Return the [x, y] coordinate for the center point of the cell that contains the specified text.  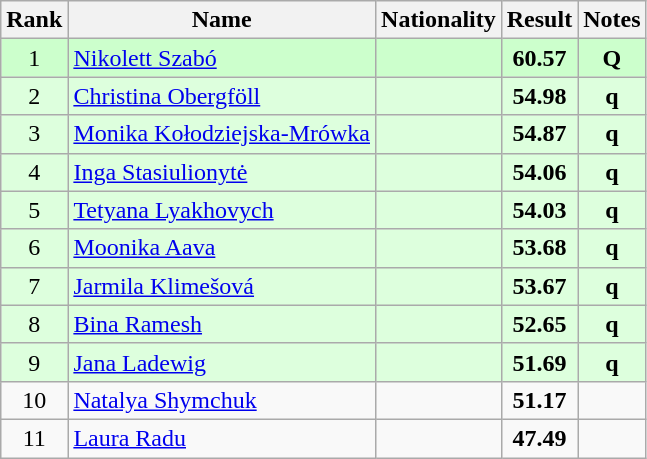
54.06 [539, 172]
Name [222, 20]
Monika Kołodziejska-Mrówka [222, 134]
54.87 [539, 134]
7 [34, 286]
53.68 [539, 248]
Bina Ramesh [222, 324]
9 [34, 362]
Moonika Aava [222, 248]
10 [34, 400]
Inga Stasiulionytė [222, 172]
Natalya Shymchuk [222, 400]
Tetyana Lyakhovych [222, 210]
47.49 [539, 438]
51.69 [539, 362]
Nikolett Szabó [222, 58]
Rank [34, 20]
8 [34, 324]
51.17 [539, 400]
5 [34, 210]
53.67 [539, 286]
Jana Ladewig [222, 362]
Jarmila Klimešová [222, 286]
2 [34, 96]
54.03 [539, 210]
3 [34, 134]
Nationality [439, 20]
Q [612, 58]
11 [34, 438]
1 [34, 58]
60.57 [539, 58]
6 [34, 248]
4 [34, 172]
Result [539, 20]
52.65 [539, 324]
54.98 [539, 96]
Notes [612, 20]
Laura Radu [222, 438]
Christina Obergföll [222, 96]
